Determine the [x, y] coordinate at the center of the cell enclosing the given text.  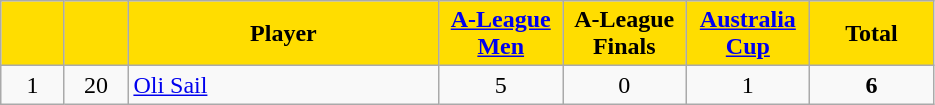
0 [624, 85]
A-League Men [501, 34]
A-League Finals [624, 34]
Oli Sail [284, 85]
Australia Cup [748, 34]
6 [872, 85]
20 [96, 85]
Player [284, 34]
5 [501, 85]
Total [872, 34]
